Return [X, Y] of the center of cell containing provided text 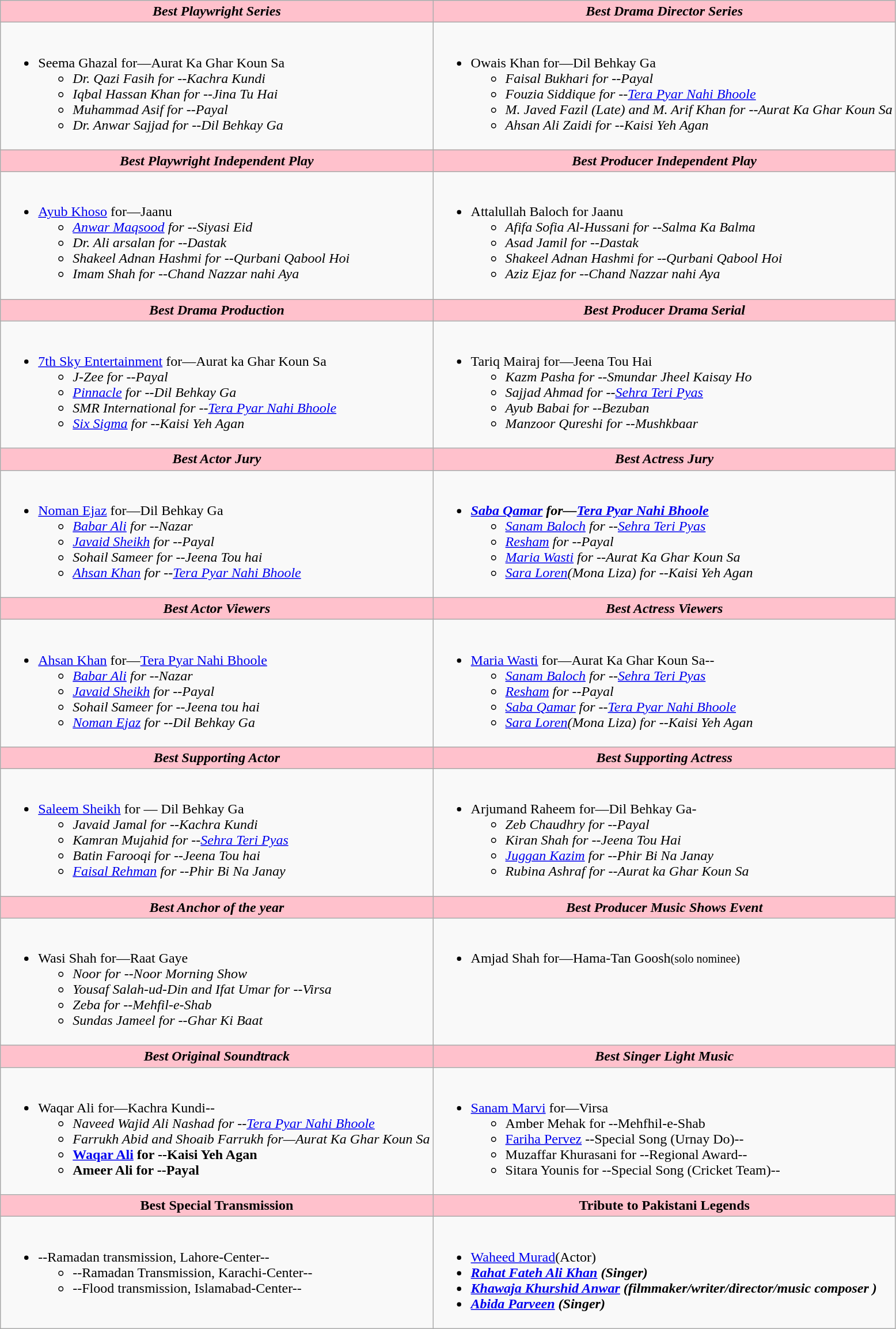
Best Producer Music Shows Event [665, 907]
Amjad Shah for—Hama-Tan Goosh(solo nominee) [665, 982]
Best Drama Production [217, 310]
Best Producer Drama Serial [665, 310]
Best Producer Independent Play [665, 161]
Best Drama Director Series [665, 12]
Best Actor Viewers [217, 608]
Best Supporting Actor [217, 758]
Waheed Murad(Actor)Rahat Fateh Ali Khan (Singer)Khawaja Khurshid Anwar (filmmaker/writer/director/music composer )Abida Parveen (Singer) [665, 1273]
Best Playwright Independent Play [217, 161]
Best Playwright Series [217, 12]
Ahsan Khan for—Tera Pyar Nahi BhooleBabar Ali for --NazarJavaid Sheikh for --PayalSohail Sameer for --Jeena tou haiNoman Ejaz for --Dil Behkay Ga [217, 683]
Noman Ejaz for—Dil Behkay GaBabar Ali for --NazarJavaid Sheikh for --PayalSohail Sameer for --Jeena Tou haiAhsan Khan for --Tera Pyar Nahi Bhoole [217, 533]
Best Supporting Actress [665, 758]
Best Actor Jury [217, 459]
Best Original Soundtrack [217, 1057]
Best Anchor of the year [217, 907]
Best Actress Jury [665, 459]
Best Actress Viewers [665, 608]
Best Singer Light Music [665, 1057]
Best Special Transmission [217, 1206]
--Ramadan transmission, Lahore-Center----Ramadan Transmission, Karachi-Center----Flood transmission, Islamabad-Center-- [217, 1273]
Tribute to Pakistani Legends [665, 1206]
